Determine the (x, y) coordinate at the center of the cell enclosing the given text.  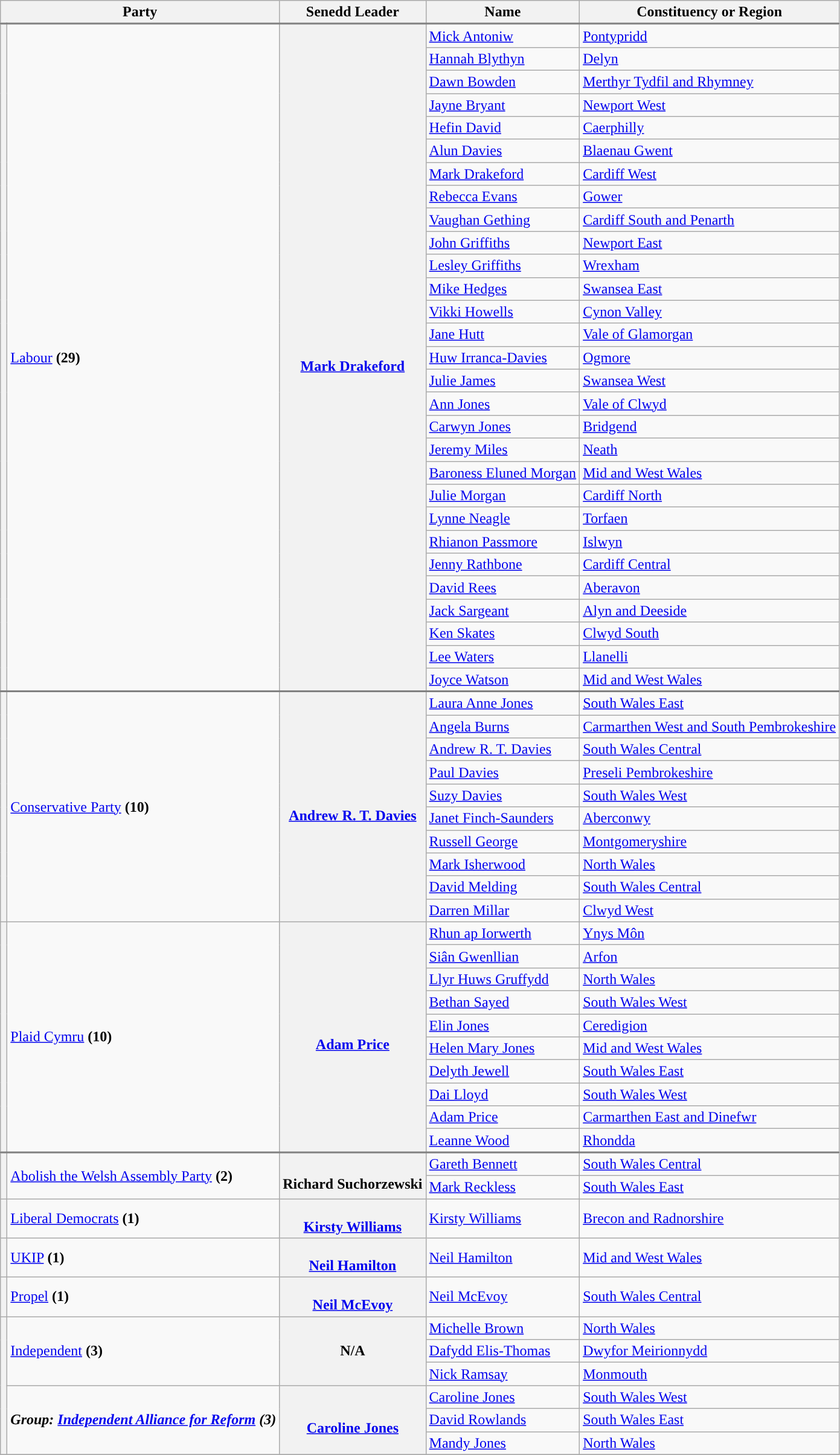
Rhun ap Iorwerth (502, 933)
Pontypridd (710, 36)
Alyn and Deeside (710, 611)
Merthyr Tydfil and Rhymney (710, 82)
Liberal Democrats (1) (144, 1218)
Llyr Huws Gruffydd (502, 979)
Cynon Valley (710, 312)
Julie Morgan (502, 496)
Torfaen (710, 519)
Elin Jones (502, 1025)
Cardiff South and Penarth (710, 220)
Neath (710, 449)
Janet Finch-Saunders (502, 818)
Lee Waters (502, 657)
Clwyd West (710, 910)
Vaughan Gething (502, 220)
Julie James (502, 381)
Carmarthen East and Dinefwr (710, 1117)
Jenny Rathbone (502, 565)
Ogmore (710, 358)
Lesley Griffiths (502, 266)
Clwyd South (710, 634)
Group: Independent Alliance for Reform (3) (144, 1420)
Swansea West (710, 381)
Delyn (710, 59)
Bridgend (710, 426)
Wrexham (710, 266)
Jeremy Miles (502, 449)
Huw Irranca-Davies (502, 358)
Newport West (710, 104)
Cardiff Central (710, 565)
Vale of Clwyd (710, 403)
Rhianon Passmore (502, 542)
Michelle Brown (502, 1328)
Dafydd Elis-Thomas (502, 1351)
Darren Millar (502, 910)
Caerphilly (710, 128)
Paul Davies (502, 772)
Alun Davies (502, 151)
Delyth Jewell (502, 1071)
Gower (710, 197)
Carwyn Jones (502, 426)
Jane Hutt (502, 335)
Leanne Wood (502, 1140)
Labour (29) (144, 358)
Montgomeryshire (710, 841)
Mandy Jones (502, 1443)
Rhondda (710, 1140)
Jayne Bryant (502, 104)
Swansea East (710, 289)
Hefin David (502, 128)
Hannah Blythyn (502, 59)
Dai Lloyd (502, 1094)
Islwyn (710, 542)
Ynys Môn (710, 933)
Helen Mary Jones (502, 1049)
Aberavon (710, 588)
Richard Suchorzewski (353, 1175)
Siân Gwenllian (502, 956)
Propel (1) (144, 1297)
N/A (353, 1351)
Name (502, 12)
Aberconwy (710, 818)
Baroness Eluned Morgan (502, 473)
Senedd Leader (353, 12)
UKIP (1) (144, 1257)
Cardiff West (710, 174)
Independent (3) (144, 1351)
Monmouth (710, 1374)
Dwyfor Meirionnydd (710, 1351)
Carmarthen West and South Pembrokeshire (710, 727)
David Rowlands (502, 1420)
Mark Isherwood (502, 864)
Abolish the Welsh Assembly Party (2) (144, 1175)
Bethan Sayed (502, 1002)
Jack Sargeant (502, 611)
Angela Burns (502, 727)
John Griffiths (502, 243)
Lynne Neagle (502, 519)
Cardiff North (710, 496)
Mick Antoniw (502, 36)
Laura Anne Jones (502, 703)
Joyce Watson (502, 680)
Vale of Glamorgan (710, 335)
Russell George (502, 841)
David Rees (502, 588)
Brecon and Radnorshire (710, 1218)
Party (140, 12)
Plaid Cymru (10) (144, 1036)
Conservative Party (10) (144, 807)
Gareth Bennett (502, 1164)
Ken Skates (502, 634)
Dawn Bowden (502, 82)
Mark Reckless (502, 1187)
Suzy Davies (502, 795)
Preseli Pembrokeshire (710, 772)
Mike Hedges (502, 289)
Arfon (710, 956)
Llanelli (710, 657)
David Melding (502, 887)
Ann Jones (502, 403)
Ceredigion (710, 1025)
Constituency or Region (710, 12)
Blaenau Gwent (710, 151)
Vikki Howells (502, 312)
Nick Ramsay (502, 1374)
Newport East (710, 243)
Rebecca Evans (502, 197)
